Search for the cell housing the specified text and yield its [x, y] center coordinate. 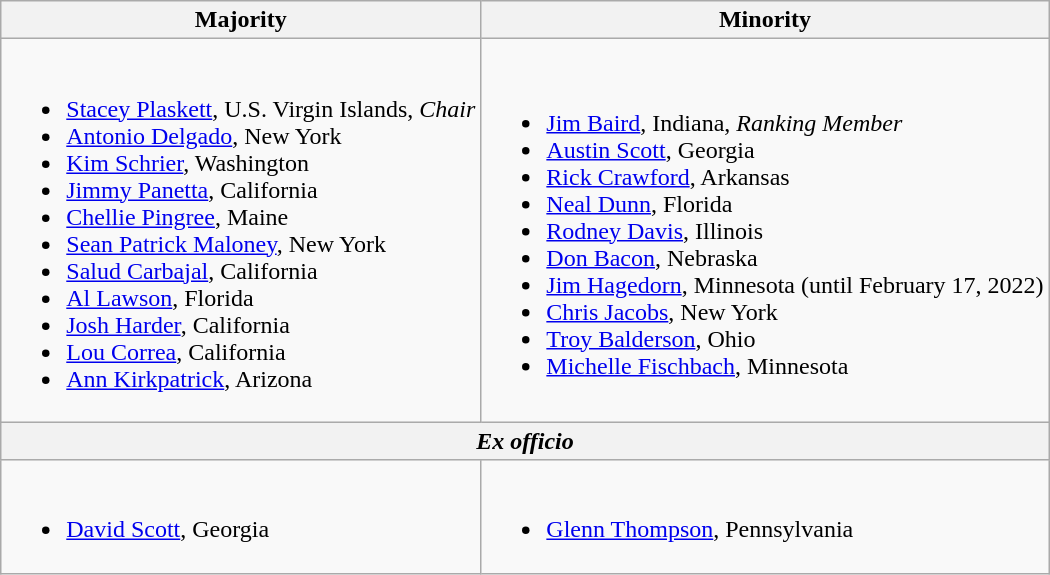
Ex officio [525, 441]
Minority [765, 20]
Majority [241, 20]
Glenn Thompson, Pennsylvania [765, 516]
David Scott, Georgia [241, 516]
